Detect which cell encompasses the target text, then output its (x, y) center coordinate. 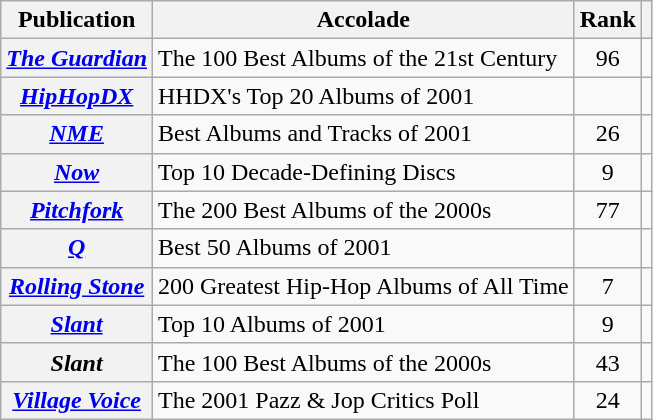
Pitchfork (77, 210)
The 2001 Pazz & Jop Critics Poll (364, 400)
Publication (77, 20)
26 (608, 134)
The 200 Best Albums of the 2000s (364, 210)
Top 10 Albums of 2001 (364, 324)
Accolade (364, 20)
Top 10 Decade-Defining Discs (364, 172)
Now (77, 172)
Rolling Stone (77, 286)
HipHopDX (77, 96)
Best Albums and Tracks of 2001 (364, 134)
NME (77, 134)
Best 50 Albums of 2001 (364, 248)
The 100 Best Albums of the 2000s (364, 362)
Q (77, 248)
Village Voice (77, 400)
200 Greatest Hip-Hop Albums of All Time (364, 286)
7 (608, 286)
24 (608, 400)
96 (608, 58)
43 (608, 362)
HHDX's Top 20 Albums of 2001 (364, 96)
77 (608, 210)
Rank (608, 20)
The Guardian (77, 58)
The 100 Best Albums of the 21st Century (364, 58)
